Extract the (X, Y) coordinate from the center of the cell holding the provided text.  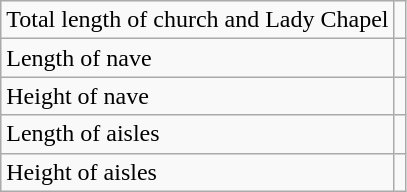
Length of nave (198, 58)
Total length of church and Lady Chapel (198, 20)
Height of nave (198, 96)
Length of aisles (198, 134)
Height of aisles (198, 172)
